Determine the (X, Y) coordinate at the center of the cell enclosing the given text.  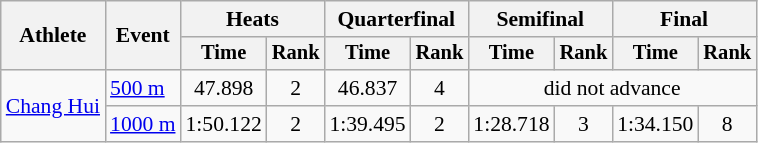
did not advance (612, 88)
46.837 (367, 88)
Final (684, 19)
1:39.495 (367, 124)
Heats (253, 19)
1000 m (142, 124)
Chang Hui (53, 106)
47.898 (224, 88)
Quarterfinal (396, 19)
1:50.122 (224, 124)
4 (440, 88)
1:34.150 (655, 124)
Event (142, 36)
Athlete (53, 36)
Semifinal (540, 19)
500 m (142, 88)
3 (584, 124)
8 (727, 124)
1:28.718 (511, 124)
